From the cell containing the given text, extract its center point as [x, y] coordinate. 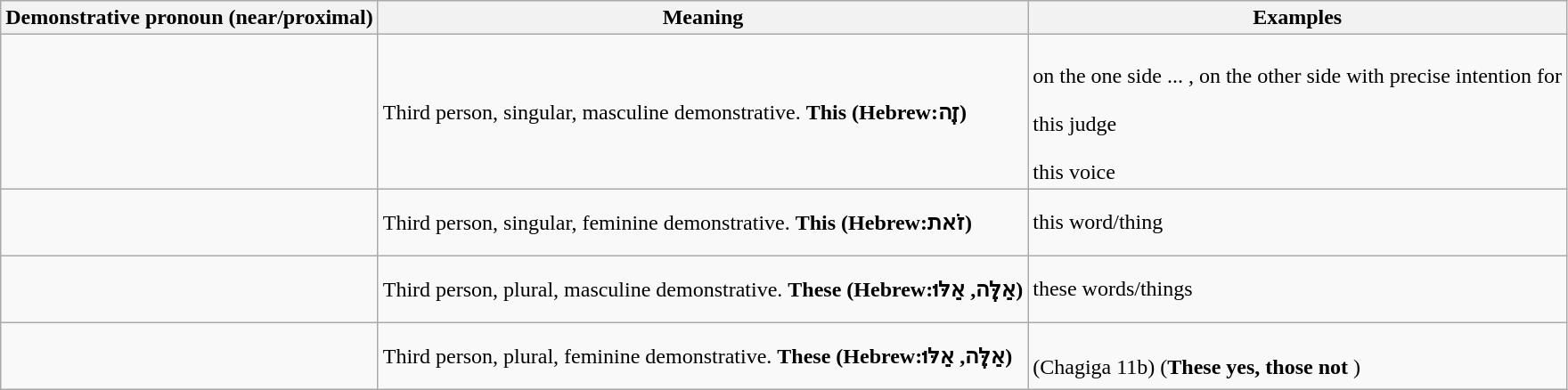
Third person, plural, feminine demonstrative. These (Hebrew:אֵלֶּה, אֵלּוּ) [702, 356]
on the one side ... , on the other side with precise intention for this judge this voice [1297, 112]
Third person, singular, feminine demonstrative. This (Hebrew:זֹאת) [702, 223]
this word/thing [1297, 223]
Meaning [702, 18]
Third person, plural, masculine demonstrative. These (Hebrew:אֵלֶּה, אֵלּוּ) [702, 288]
Demonstrative pronoun (near/proximal) [189, 18]
these words/things [1297, 288]
(Chagiga 11b) (These yes, those not ) [1297, 356]
Examples [1297, 18]
Third person, singular, masculine demonstrative. This (Hebrew:זֶה) [702, 112]
